Identify which cell holds the provided text, then report its (X, Y) central coordinate. 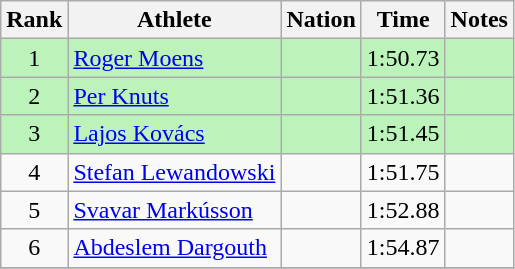
Abdeslem Dargouth (174, 248)
1:51.36 (403, 96)
Lajos Kovács (174, 134)
4 (34, 172)
1 (34, 58)
Roger Moens (174, 58)
Time (403, 20)
Svavar Markússon (174, 210)
1:51.45 (403, 134)
6 (34, 248)
3 (34, 134)
Nation (321, 20)
1:50.73 (403, 58)
Rank (34, 20)
1:54.87 (403, 248)
1:52.88 (403, 210)
Stefan Lewandowski (174, 172)
1:51.75 (403, 172)
Notes (479, 20)
Per Knuts (174, 96)
2 (34, 96)
5 (34, 210)
Athlete (174, 20)
